Pinpoint the cell where the given text exists, returning its (x, y) midpoint coordinate. 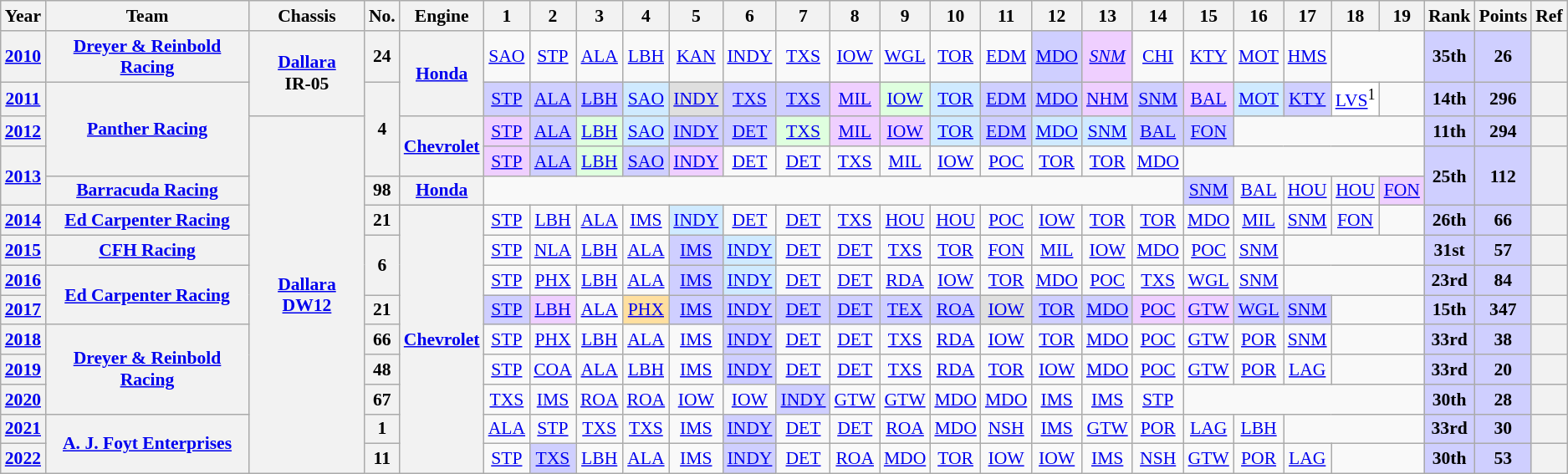
2020 (23, 400)
CHI (1157, 57)
2017 (23, 310)
30 (1503, 429)
3 (600, 16)
294 (1503, 131)
20 (1503, 370)
112 (1503, 176)
Panther Racing (147, 129)
296 (1503, 99)
2016 (23, 280)
2021 (23, 429)
No. (382, 16)
COA (553, 370)
11th (1450, 131)
84 (1503, 280)
10 (955, 16)
12 (1057, 16)
Dallara DW12 (307, 295)
17 (1308, 16)
347 (1503, 310)
Year (23, 16)
Rank (1450, 16)
Barracuda Racing (147, 191)
13 (1107, 16)
2010 (23, 57)
KAN (696, 57)
2011 (23, 99)
8 (855, 16)
5 (696, 16)
Dallara IR-05 (307, 74)
24 (382, 57)
53 (1503, 459)
NLA (553, 251)
35th (1450, 57)
Engine (442, 16)
18 (1356, 16)
67 (382, 400)
9 (905, 16)
31st (1450, 251)
CFH Racing (147, 251)
2014 (23, 221)
38 (1503, 340)
Points (1503, 16)
Team (147, 16)
25th (1450, 176)
14th (1450, 99)
2013 (23, 176)
2015 (23, 251)
2012 (23, 131)
HMS (1308, 57)
2018 (23, 340)
Ref (1549, 16)
7 (803, 16)
48 (382, 370)
23rd (1450, 280)
16 (1258, 16)
2022 (23, 459)
2 (553, 16)
57 (1503, 251)
A. J. Foyt Enterprises (147, 443)
19 (1402, 16)
26 (1503, 57)
NHM (1107, 99)
98 (382, 191)
15 (1209, 16)
LVS1 (1356, 99)
26th (1450, 221)
14 (1157, 16)
TEX (905, 310)
28 (1503, 400)
Chassis (307, 16)
2019 (23, 370)
15th (1450, 310)
